Determine the (X, Y) coordinate at the center of the cell enclosing the given text.  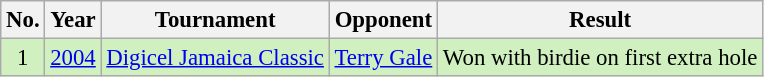
1 (23, 58)
Result (600, 20)
Tournament (215, 20)
Digicel Jamaica Classic (215, 58)
2004 (73, 58)
Won with birdie on first extra hole (600, 58)
Opponent (383, 20)
No. (23, 20)
Terry Gale (383, 58)
Year (73, 20)
